Provide the (x, y) coordinate of the cell's center where the given text is located.  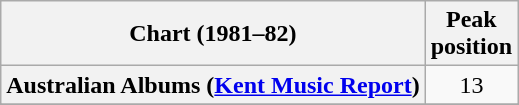
13 (471, 85)
Australian Albums (Kent Music Report) (213, 85)
Chart (1981–82) (213, 34)
Peakposition (471, 34)
